Return the (x, y) coordinate for the center point of the cell that contains the specified text.  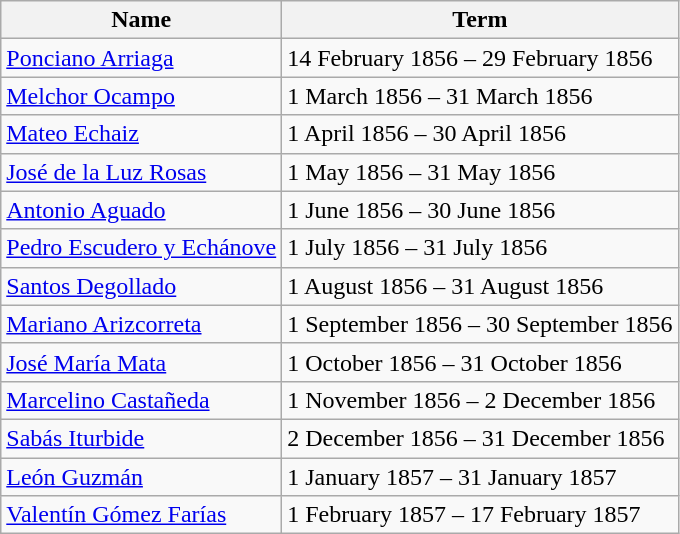
1 September 1856 – 30 September 1856 (480, 324)
Mateo Echaiz (142, 134)
Mariano Arizcorreta (142, 324)
Ponciano Arriaga (142, 58)
Term (480, 20)
2 December 1856 – 31 December 1856 (480, 438)
Sabás Iturbide (142, 438)
José María Mata (142, 362)
Marcelino Castañeda (142, 400)
1 February 1857 – 17 February 1857 (480, 515)
1 July 1856 – 31 July 1856 (480, 248)
Valentín Gómez Farías (142, 515)
1 August 1856 – 31 August 1856 (480, 286)
1 January 1857 – 31 January 1857 (480, 477)
14 February 1856 – 29 February 1856 (480, 58)
1 October 1856 – 31 October 1856 (480, 362)
1 May 1856 – 31 May 1856 (480, 172)
León Guzmán (142, 477)
Antonio Aguado (142, 210)
1 March 1856 – 31 March 1856 (480, 96)
1 April 1856 – 30 April 1856 (480, 134)
Santos Degollado (142, 286)
José de la Luz Rosas (142, 172)
1 June 1856 – 30 June 1856 (480, 210)
Name (142, 20)
1 November 1856 – 2 December 1856 (480, 400)
Pedro Escudero y Echánove (142, 248)
Melchor Ocampo (142, 96)
